Return the (X, Y) coordinate for the center point of the cell that contains the specified text.  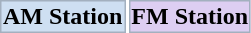
AM Station (62, 16)
FM Station (190, 16)
